Extract the [x, y] coordinate from the center of the cell holding the provided text.  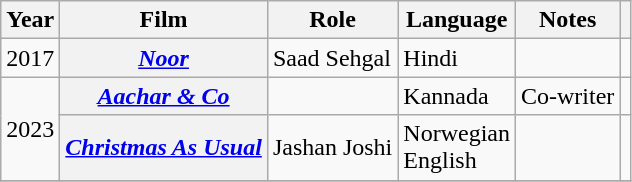
Language [457, 20]
Jashan Joshi [332, 148]
Notes [568, 20]
Kannada [457, 96]
Christmas As Usual [164, 148]
Year [30, 20]
Aachar & Co [164, 96]
NorwegianEnglish [457, 148]
Noor [164, 58]
Saad Sehgal [332, 58]
Film [164, 20]
Co-writer [568, 96]
2023 [30, 128]
2017 [30, 58]
Hindi [457, 58]
Role [332, 20]
